Capture the cell that displays the provided text and extract its [x, y] central coordinate. 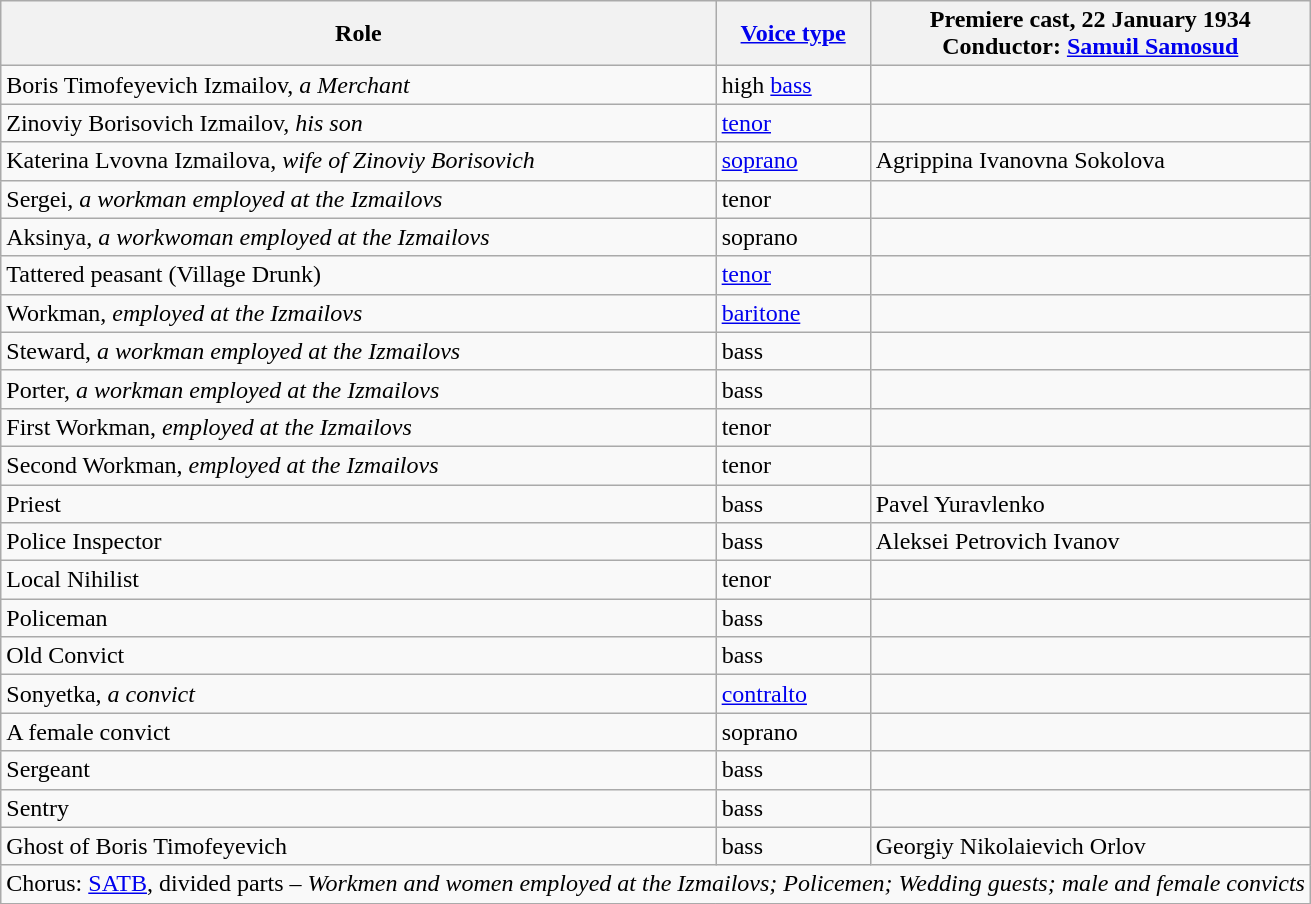
contralto [793, 694]
Zinoviy Borisovich Izmailov, his son [358, 123]
Old Convict [358, 656]
Katerina Lvovna Izmailova, wife of Zinoviy Borisovich [358, 161]
Premiere cast, 22 January 1934Conductor: Samuil Samosud [1090, 34]
Policeman [358, 618]
Chorus: SATB, divided parts – Workmen and women employed at the Izmailovs; Policemen; Wedding guests; male and female convicts [656, 884]
A female convict [358, 732]
baritone [793, 313]
Ghost of Boris Timofeyevich [358, 846]
Sergeant [358, 770]
Aksinya, a workwoman employed at the Izmailovs [358, 237]
high bass [793, 85]
Sonyetka, a convict [358, 694]
Local Nihilist [358, 580]
Steward, a workman employed at the Izmailovs [358, 351]
Porter, a workman employed at the Izmailovs [358, 389]
Priest [358, 503]
Aleksei Petrovich Ivanov [1090, 542]
Police Inspector [358, 542]
Agrippina Ivanovna Sokolova [1090, 161]
Second Workman, employed at the Izmailovs [358, 465]
Voice type [793, 34]
Sentry [358, 808]
Pavel Yuravlenko [1090, 503]
Boris Timofeyevich Izmailov, a Merchant [358, 85]
Georgiy Nikolaievich Orlov [1090, 846]
Role [358, 34]
First Workman, employed at the Izmailovs [358, 427]
Tattered peasant (Village Drunk) [358, 275]
Sergei, a workman employed at the Izmailovs [358, 199]
Workman, employed at the Izmailovs [358, 313]
